From the cell containing the given text, extract its center point as (x, y) coordinate. 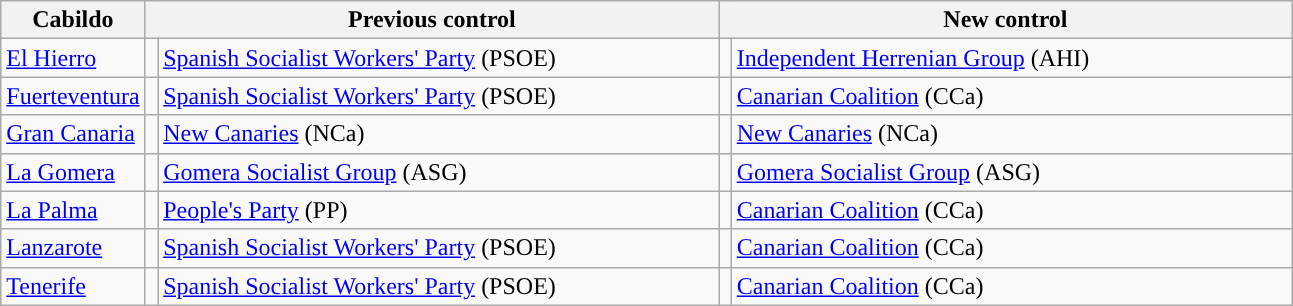
Previous control (432, 20)
Tenerife (73, 286)
La Gomera (73, 172)
New control (1006, 20)
Gran Canaria (73, 134)
El Hierro (73, 58)
Cabildo (73, 20)
Fuerteventura (73, 96)
Lanzarote (73, 248)
Independent Herrenian Group (AHI) (1012, 58)
People's Party (PP) (438, 210)
La Palma (73, 210)
